Provide the [X, Y] coordinate of the cell's center where the given text is located.  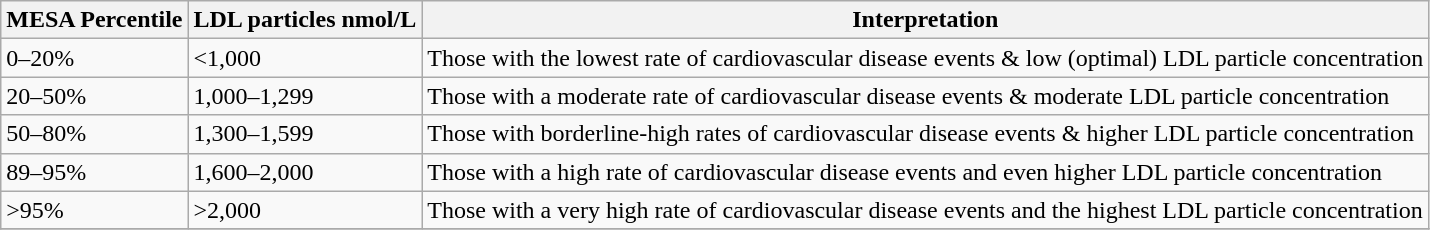
Those with the lowest rate of cardiovascular disease events & low (optimal) LDL particle concentration [926, 58]
MESA Percentile [94, 20]
Those with a moderate rate of cardiovascular disease events & moderate LDL particle concentration [926, 96]
>2,000 [305, 210]
50–80% [94, 134]
1,300–1,599 [305, 134]
20–50% [94, 96]
1,600–2,000 [305, 172]
89–95% [94, 172]
Those with a high rate of cardiovascular disease events and even higher LDL particle concentration [926, 172]
>95% [94, 210]
0–20% [94, 58]
Those with a very high rate of cardiovascular disease events and the highest LDL particle concentration [926, 210]
LDL particles nmol/L [305, 20]
1,000–1,299 [305, 96]
Interpretation [926, 20]
<1,000 [305, 58]
Those with borderline-high rates of cardiovascular disease events & higher LDL particle concentration [926, 134]
